Extract the (x, y) coordinate from the center of the cell holding the provided text.  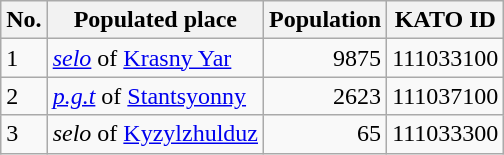
p.g.t of Stantsyonny (155, 96)
111033300 (446, 134)
111033100 (446, 58)
9875 (326, 58)
No. (24, 20)
selo of Kyzylzhulduz (155, 134)
1 (24, 58)
KATO ID (446, 20)
65 (326, 134)
selo of Krasny Yar (155, 58)
3 (24, 134)
2623 (326, 96)
2 (24, 96)
Population (326, 20)
Populated place (155, 20)
111037100 (446, 96)
